Detect which cell encompasses the target text, then output its (x, y) center coordinate. 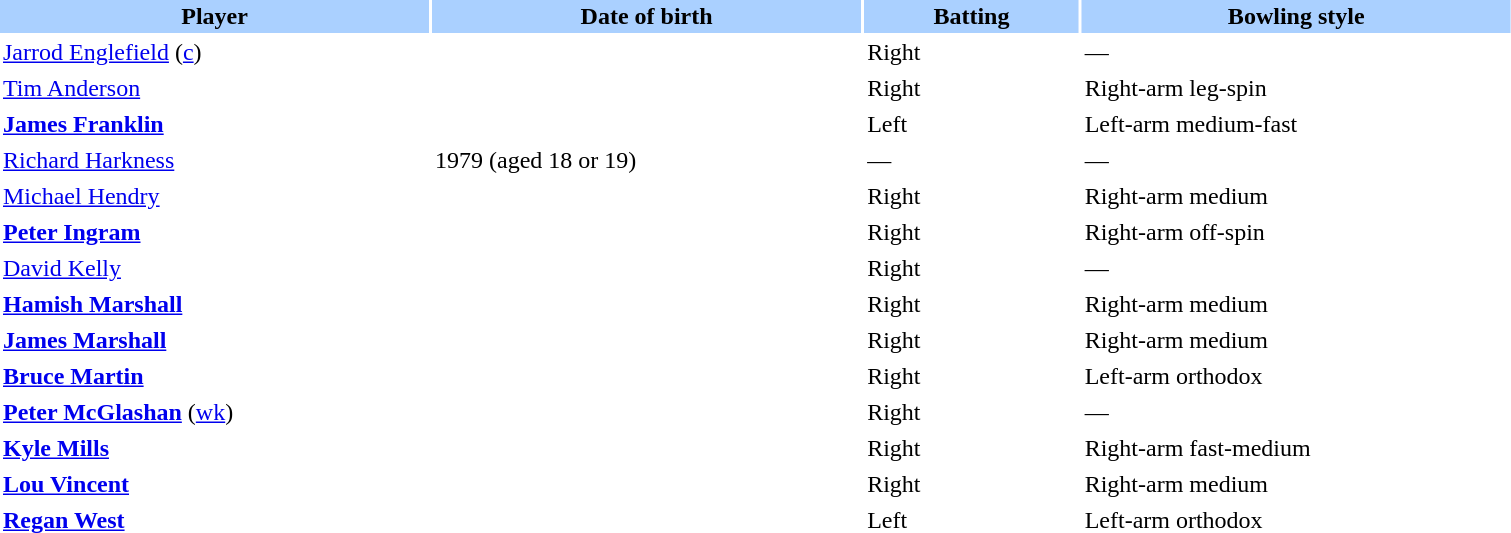
Michael Hendry (214, 196)
Hamish Marshall (214, 304)
Player (214, 16)
Right-arm leg-spin (1296, 88)
1979 (aged 18 or 19) (646, 160)
Right-arm fast-medium (1296, 448)
David Kelly (214, 268)
Richard Harkness (214, 160)
Bruce Martin (214, 376)
Peter McGlashan (wk) (214, 412)
Left-arm medium-fast (1296, 124)
Tim Anderson (214, 88)
Left (972, 124)
Date of birth (646, 16)
Kyle Mills (214, 448)
Right-arm off-spin (1296, 232)
Left-arm orthodox (1296, 376)
James Franklin (214, 124)
Bowling style (1296, 16)
Lou Vincent (214, 484)
Batting (972, 16)
James Marshall (214, 340)
Peter Ingram (214, 232)
Jarrod Englefield (c) (214, 52)
